Search for the cell housing the specified text and yield its (x, y) center coordinate. 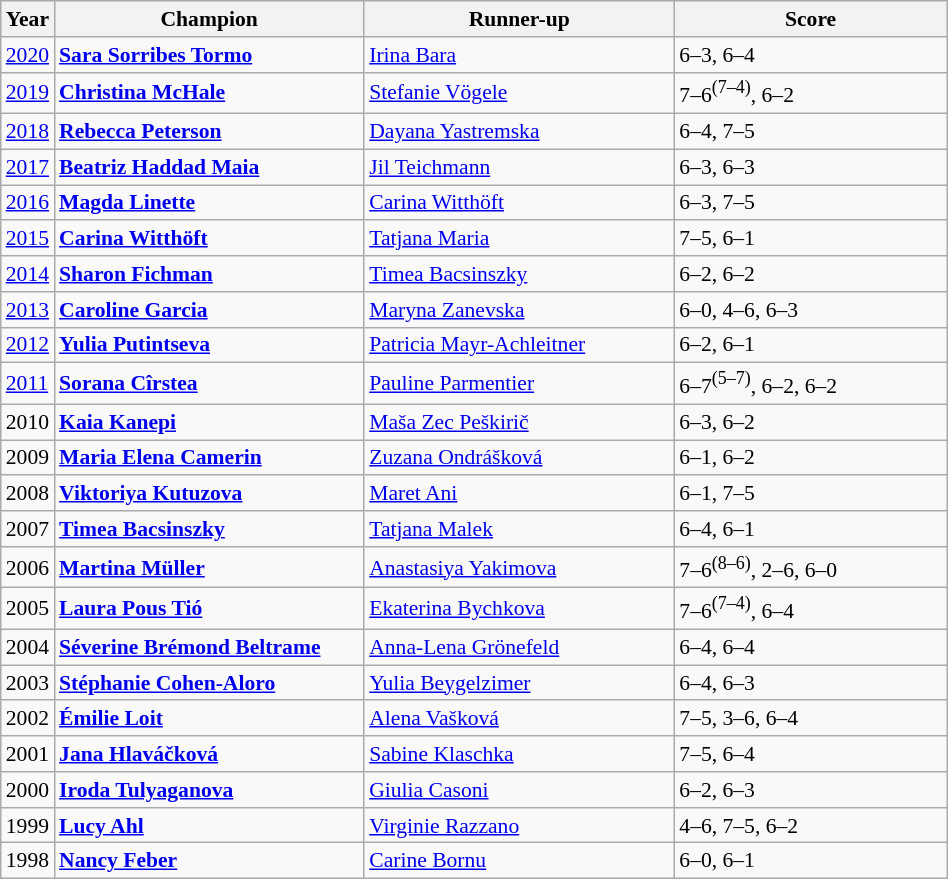
Year (28, 19)
Dayana Yastremska (519, 132)
Magda Linette (209, 203)
6–0, 4–6, 6–3 (810, 310)
2008 (28, 494)
Jil Teichmann (519, 167)
Maryna Zanevska (519, 310)
Maria Elena Camerin (209, 458)
Runner-up (519, 19)
Virginie Razzano (519, 826)
2003 (28, 683)
7–6(7–4), 6–2 (810, 92)
Sara Sorribes Tormo (209, 55)
Giulia Casoni (519, 790)
6–2, 6–1 (810, 345)
6–2, 6–3 (810, 790)
2010 (28, 422)
2014 (28, 274)
Sabine Klaschka (519, 754)
2000 (28, 790)
Anastasiya Yakimova (519, 568)
Iroda Tulyaganova (209, 790)
Laura Pous Tió (209, 608)
2016 (28, 203)
6–3, 6–3 (810, 167)
Séverine Brémond Beltrame (209, 648)
7–6(8–6), 2–6, 6–0 (810, 568)
Yulia Putintseva (209, 345)
6–4, 7–5 (810, 132)
2001 (28, 754)
Rebecca Peterson (209, 132)
Score (810, 19)
6–4, 6–1 (810, 529)
6–3, 7–5 (810, 203)
Irina Bara (519, 55)
Nancy Feber (209, 861)
6–3, 6–4 (810, 55)
Yulia Beygelzimer (519, 683)
2006 (28, 568)
Sorana Cîrstea (209, 384)
6–2, 6–2 (810, 274)
2009 (28, 458)
Beatriz Haddad Maia (209, 167)
6–4, 6–3 (810, 683)
2002 (28, 719)
Maret Ani (519, 494)
2019 (28, 92)
Stefanie Vögele (519, 92)
Patricia Mayr-Achleitner (519, 345)
2018 (28, 132)
4–6, 7–5, 6–2 (810, 826)
Zuzana Ondrášková (519, 458)
7–5, 6–4 (810, 754)
2011 (28, 384)
2005 (28, 608)
6–1, 7–5 (810, 494)
Christina McHale (209, 92)
2012 (28, 345)
6–0, 6–1 (810, 861)
2020 (28, 55)
2004 (28, 648)
Lucy Ahl (209, 826)
Pauline Parmentier (519, 384)
Jana Hlaváčková (209, 754)
7–5, 6–1 (810, 239)
Carine Bornu (519, 861)
6–7(5–7), 6–2, 6–2 (810, 384)
2017 (28, 167)
Tatjana Maria (519, 239)
6–3, 6–2 (810, 422)
6–1, 6–2 (810, 458)
1998 (28, 861)
Martina Müller (209, 568)
Ekaterina Bychkova (519, 608)
7–5, 3–6, 6–4 (810, 719)
Alena Vašková (519, 719)
2007 (28, 529)
Sharon Fichman (209, 274)
Tatjana Malek (519, 529)
Champion (209, 19)
Anna-Lena Grönefeld (519, 648)
Stéphanie Cohen-Aloro (209, 683)
7–6(7–4), 6–4 (810, 608)
Maša Zec Peškirič (519, 422)
1999 (28, 826)
2013 (28, 310)
Viktoriya Kutuzova (209, 494)
6–4, 6–4 (810, 648)
Émilie Loit (209, 719)
2015 (28, 239)
Caroline Garcia (209, 310)
Kaia Kanepi (209, 422)
